Determine the [X, Y] coordinate at the center of the cell enclosing the given text.  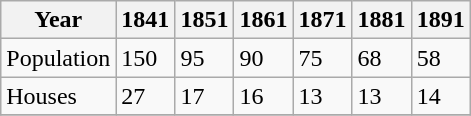
95 [204, 58]
1851 [204, 20]
68 [382, 58]
58 [440, 58]
1891 [440, 20]
27 [146, 96]
1871 [322, 20]
Year [58, 20]
1881 [382, 20]
17 [204, 96]
75 [322, 58]
150 [146, 58]
1861 [264, 20]
1841 [146, 20]
Population [58, 58]
14 [440, 96]
16 [264, 96]
Houses [58, 96]
90 [264, 58]
